Pinpoint the cell where the given text exists, returning its [X, Y] midpoint coordinate. 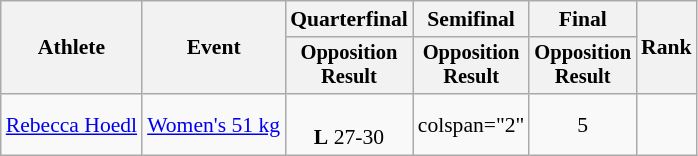
Event [214, 48]
Rebecca Hoedl [72, 124]
Final [582, 19]
Semifinal [472, 19]
Rank [666, 48]
Quarterfinal [349, 19]
colspan="2" [472, 124]
L 27-30 [349, 124]
5 [582, 124]
Women's 51 kg [214, 124]
Athlete [72, 48]
